Provide the [x, y] coordinate of the cell's center where the given text is located.  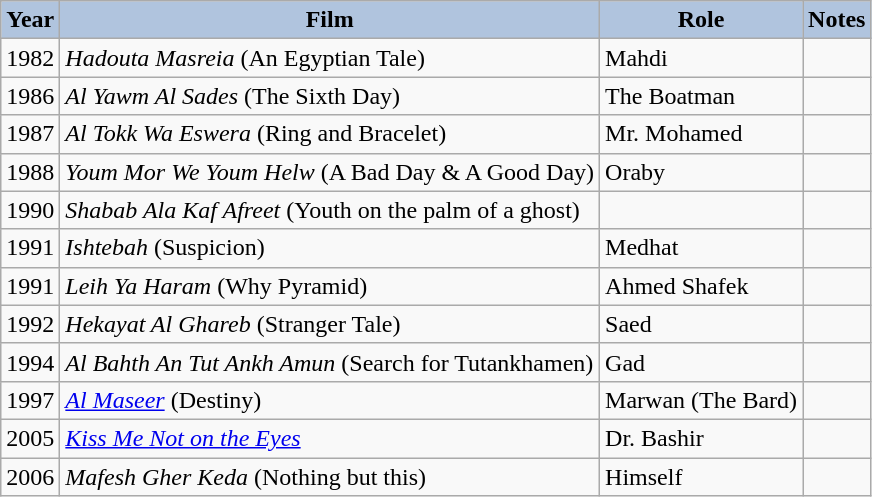
Hekayat Al Ghareb (Stranger Tale) [330, 324]
Notes [837, 20]
Al Tokk Wa Eswera (Ring and Bracelet) [330, 134]
Leih Ya Haram (Why Pyramid) [330, 286]
Al Yawm Al Sades (The Sixth Day) [330, 96]
Kiss Me Not on the Eyes [330, 438]
Dr. Bashir [702, 438]
Marwan (The Bard) [702, 400]
Ahmed Shafek [702, 286]
Oraby [702, 172]
Hadouta Masreia (An Egyptian Tale) [330, 58]
Ishtebah (Suspicion) [330, 248]
Shabab Ala Kaf Afreet (Youth on the palm of a ghost) [330, 210]
1994 [30, 362]
Mafesh Gher Keda (Nothing but this) [330, 477]
Himself [702, 477]
The Boatman [702, 96]
1992 [30, 324]
1990 [30, 210]
Role [702, 20]
Mahdi [702, 58]
Al Bahth An Tut Ankh Amun (Search for Tutankhamen) [330, 362]
1986 [30, 96]
Youm Mor We Youm Helw (A Bad Day & A Good Day) [330, 172]
1988 [30, 172]
Year [30, 20]
Saed [702, 324]
1982 [30, 58]
Medhat [702, 248]
Film [330, 20]
2006 [30, 477]
1997 [30, 400]
1987 [30, 134]
Al Maseer (Destiny) [330, 400]
Gad [702, 362]
2005 [30, 438]
Mr. Mohamed [702, 134]
